Return the [x, y] coordinate for the center point of the cell that contains the specified text.  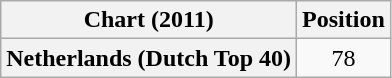
Chart (2011) [149, 20]
Netherlands (Dutch Top 40) [149, 58]
78 [344, 58]
Position [344, 20]
